Find where the given text appears and provide that cell's center as (X, Y) coordinate. 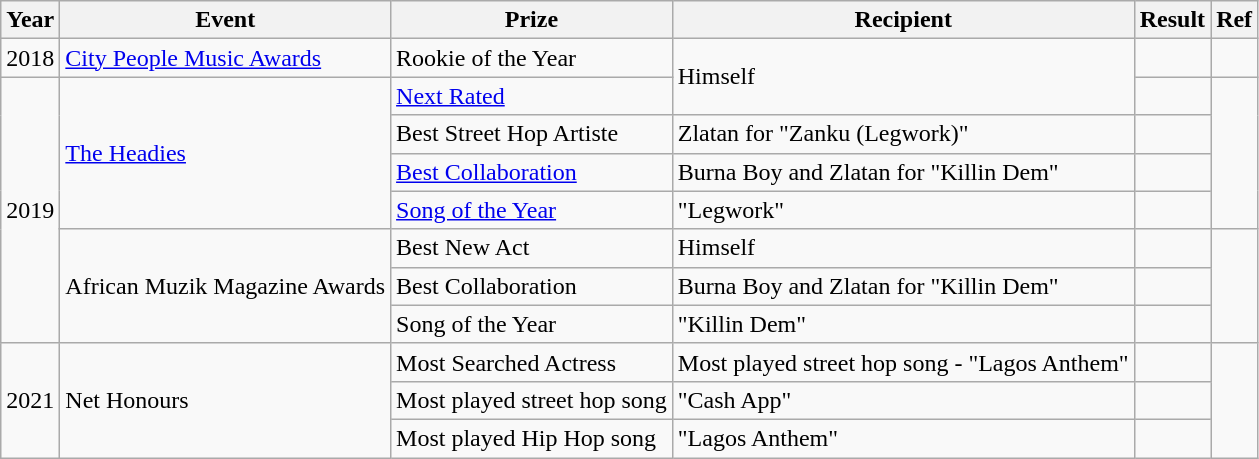
Result (1172, 20)
City People Music Awards (226, 58)
Next Rated (532, 96)
"Legwork" (903, 210)
Event (226, 20)
"Killin Dem" (903, 324)
African Muzik Magazine Awards (226, 286)
Most played street hop song (532, 400)
"Lagos Anthem" (903, 438)
The Headies (226, 153)
2019 (30, 210)
Prize (532, 20)
Net Honours (226, 400)
Rookie of the Year (532, 58)
Ref (1234, 20)
Recipient (903, 20)
Most played street hop song - "Lagos Anthem" (903, 362)
2018 (30, 58)
2021 (30, 400)
Most played Hip Hop song (532, 438)
Best New Act (532, 248)
Best Street Hop Artiste (532, 134)
Zlatan for "Zanku (Legwork)" (903, 134)
Most Searched Actress (532, 362)
Year (30, 20)
"Cash App" (903, 400)
